Capture the cell that displays the provided text and extract its (x, y) central coordinate. 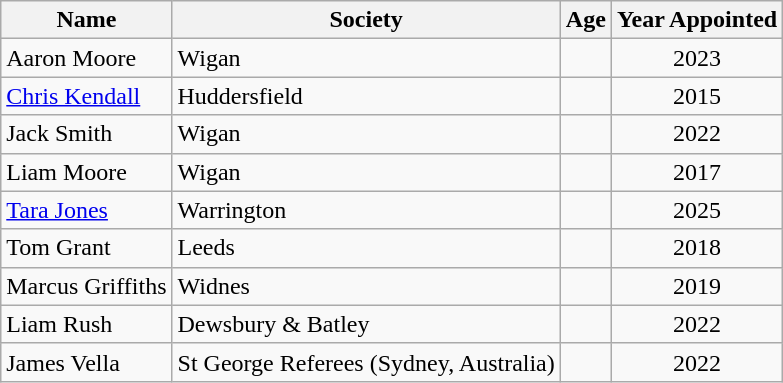
Tara Jones (86, 210)
2019 (696, 286)
Society (366, 20)
2015 (696, 96)
Aaron Moore (86, 58)
Age (586, 20)
Warrington (366, 210)
Marcus Griffiths (86, 286)
Widnes (366, 286)
Tom Grant (86, 248)
Liam Moore (86, 172)
Dewsbury & Batley (366, 324)
Chris Kendall (86, 96)
Jack Smith (86, 134)
Leeds (366, 248)
St George Referees (Sydney, Australia) (366, 362)
Year Appointed (696, 20)
2025 (696, 210)
2017 (696, 172)
Liam Rush (86, 324)
Name (86, 20)
2018 (696, 248)
Huddersfield (366, 96)
James Vella (86, 362)
2023 (696, 58)
